Return the (X, Y) coordinate for the center point of the cell that contains the specified text.  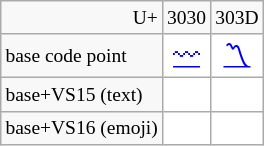
〰 (186, 56)
303D (238, 18)
base+VS15 (text) (82, 94)
〽 (238, 56)
base code point (82, 56)
base+VS16 (emoji) (82, 128)
U+ (82, 18)
3030 (186, 18)
